Output the [x, y] coordinate of the center of the cell containing the given text.  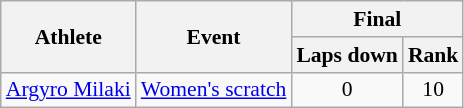
Final [377, 19]
Athlete [68, 36]
10 [434, 90]
Laps down [347, 55]
Event [214, 36]
0 [347, 90]
Women's scratch [214, 90]
Rank [434, 55]
Argyro Milaki [68, 90]
